Find where the given text appears and provide that cell's center as [x, y] coordinate. 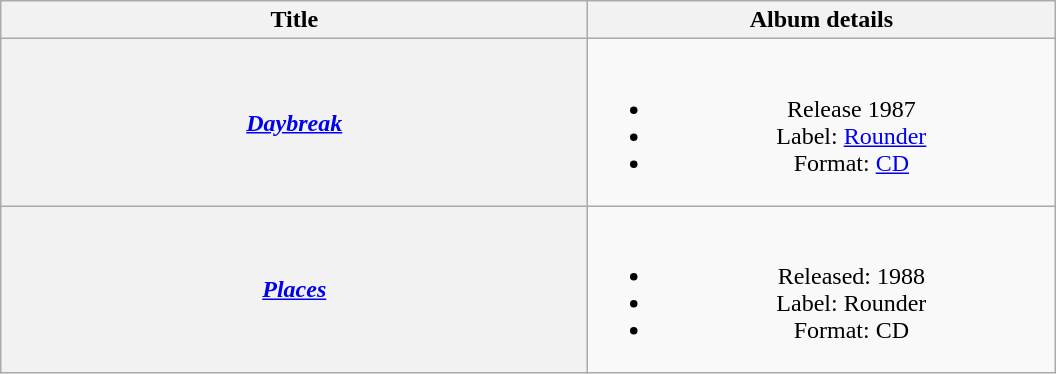
Release 1987Label: RounderFormat: CD [822, 122]
Places [294, 290]
Album details [822, 20]
Daybreak [294, 122]
Released: 1988Label: RounderFormat: CD [822, 290]
Title [294, 20]
